Output the [x, y] coordinate of the center of the cell containing the given text.  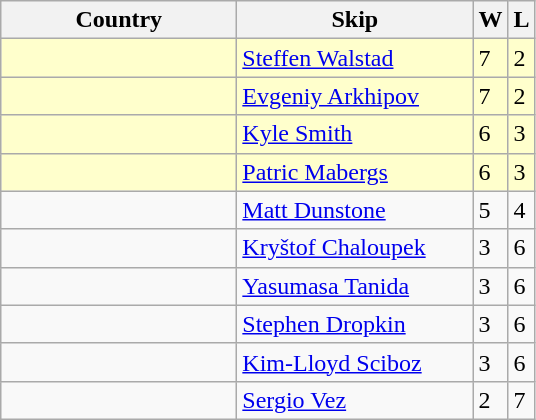
L [522, 20]
5 [490, 210]
Stephen Dropkin [355, 324]
4 [522, 210]
W [490, 20]
Matt Dunstone [355, 210]
Evgeniy Arkhipov [355, 96]
Patric Mabergs [355, 172]
Kyle Smith [355, 134]
Sergio Vez [355, 400]
Yasumasa Tanida [355, 286]
Steffen Walstad [355, 58]
Kryštof Chaloupek [355, 248]
Skip [355, 20]
Kim-Lloyd Sciboz [355, 362]
Country [119, 20]
